Pinpoint the cell where the given text exists, returning its (X, Y) midpoint coordinate. 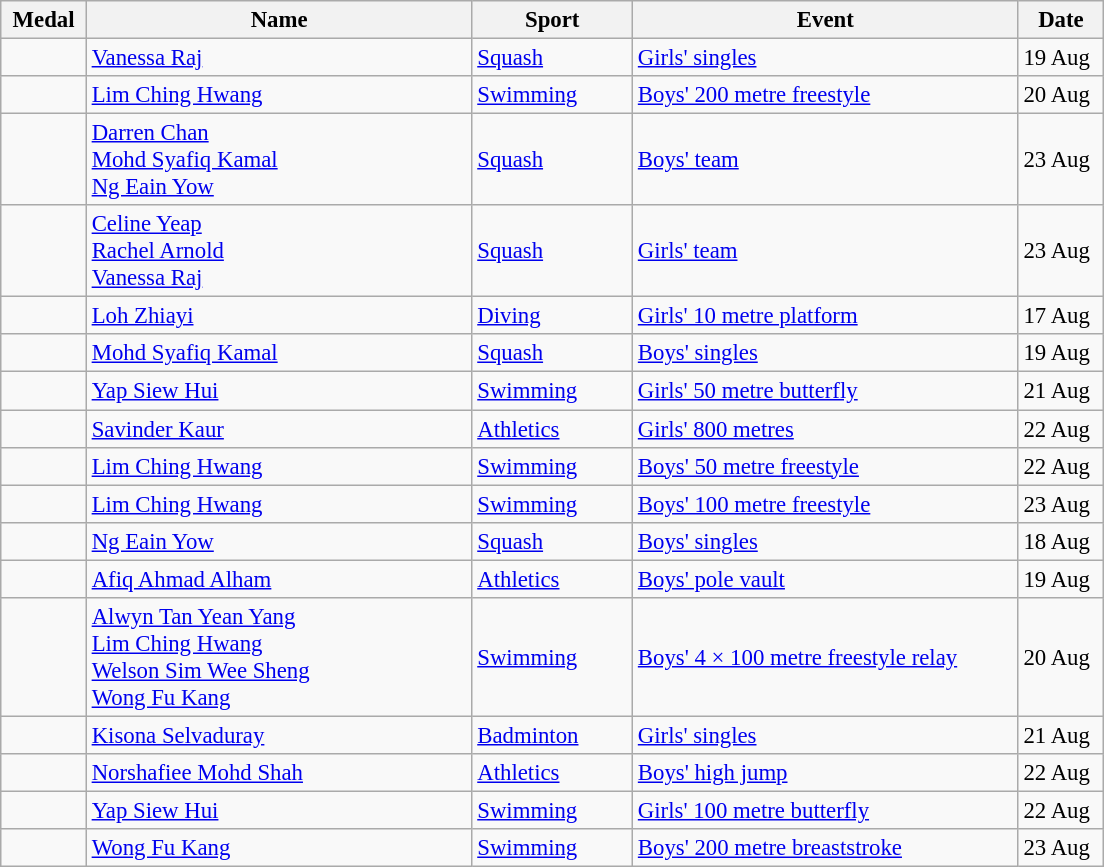
Diving (552, 316)
Afiq Ahmad Alham (279, 579)
Girls' 100 metre butterfly (826, 810)
Boys' 4 × 100 metre freestyle relay (826, 658)
Girls' 800 metres (826, 429)
Medal (44, 20)
Badminton (552, 735)
Event (826, 20)
Wong Fu Kang (279, 848)
18 Aug (1061, 541)
Name (279, 20)
Norshafiee Mohd Shah (279, 773)
Girls' 50 metre butterfly (826, 391)
Kisona Selvaduray (279, 735)
Girls' 10 metre platform (826, 316)
Boys' 200 metre breaststroke (826, 848)
Boys' 100 metre freestyle (826, 504)
Vanessa Raj (279, 58)
17 Aug (1061, 316)
Sport (552, 20)
Alwyn Tan Yean YangLim Ching HwangWelson Sim Wee ShengWong Fu Kang (279, 658)
Date (1061, 20)
Loh Zhiayi (279, 316)
Boys' 200 metre freestyle (826, 95)
Mohd Syafiq Kamal (279, 353)
Celine YeapRachel ArnoldVanessa Raj (279, 251)
Girls' team (826, 251)
Boys' team (826, 160)
Savinder Kaur (279, 429)
Darren ChanMohd Syafiq KamalNg Eain Yow (279, 160)
Boys' pole vault (826, 579)
Ng Eain Yow (279, 541)
Boys' 50 metre freestyle (826, 466)
Boys' high jump (826, 773)
